Pinpoint the cell where the given text exists, returning its (x, y) midpoint coordinate. 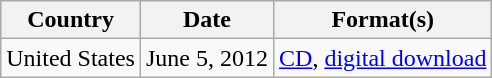
United States (71, 58)
CD, digital download (383, 58)
Date (206, 20)
Format(s) (383, 20)
June 5, 2012 (206, 58)
Country (71, 20)
